Scan for the cell matching the given text and deliver its (X, Y) coordinate at center. 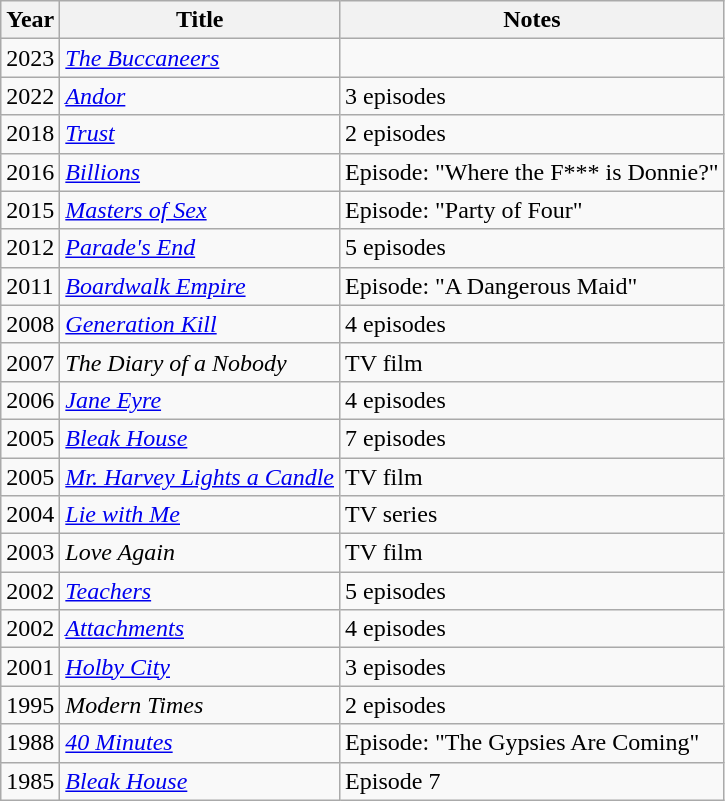
2018 (30, 134)
The Diary of a Nobody (200, 362)
Notes (532, 20)
Holby City (200, 667)
Title (200, 20)
Trust (200, 134)
40 Minutes (200, 743)
Episode: "Where the F*** is Donnie?" (532, 172)
Teachers (200, 591)
Love Again (200, 553)
Andor (200, 96)
2023 (30, 58)
Attachments (200, 629)
Billions (200, 172)
Episode 7 (532, 781)
2007 (30, 362)
2015 (30, 210)
1985 (30, 781)
2003 (30, 553)
7 episodes (532, 438)
TV series (532, 515)
Modern Times (200, 705)
Masters of Sex (200, 210)
Episode: "Party of Four" (532, 210)
2022 (30, 96)
2001 (30, 667)
Boardwalk Empire (200, 286)
2004 (30, 515)
Year (30, 20)
The Buccaneers (200, 58)
2006 (30, 400)
2008 (30, 324)
Jane Eyre (200, 400)
1988 (30, 743)
2011 (30, 286)
2012 (30, 248)
Generation Kill (200, 324)
Lie with Me (200, 515)
1995 (30, 705)
Mr. Harvey Lights a Candle (200, 477)
2016 (30, 172)
Episode: "The Gypsies Are Coming" (532, 743)
Episode: "A Dangerous Maid" (532, 286)
Parade's End (200, 248)
